Extract the (x, y) coordinate from the center of the cell holding the provided text.  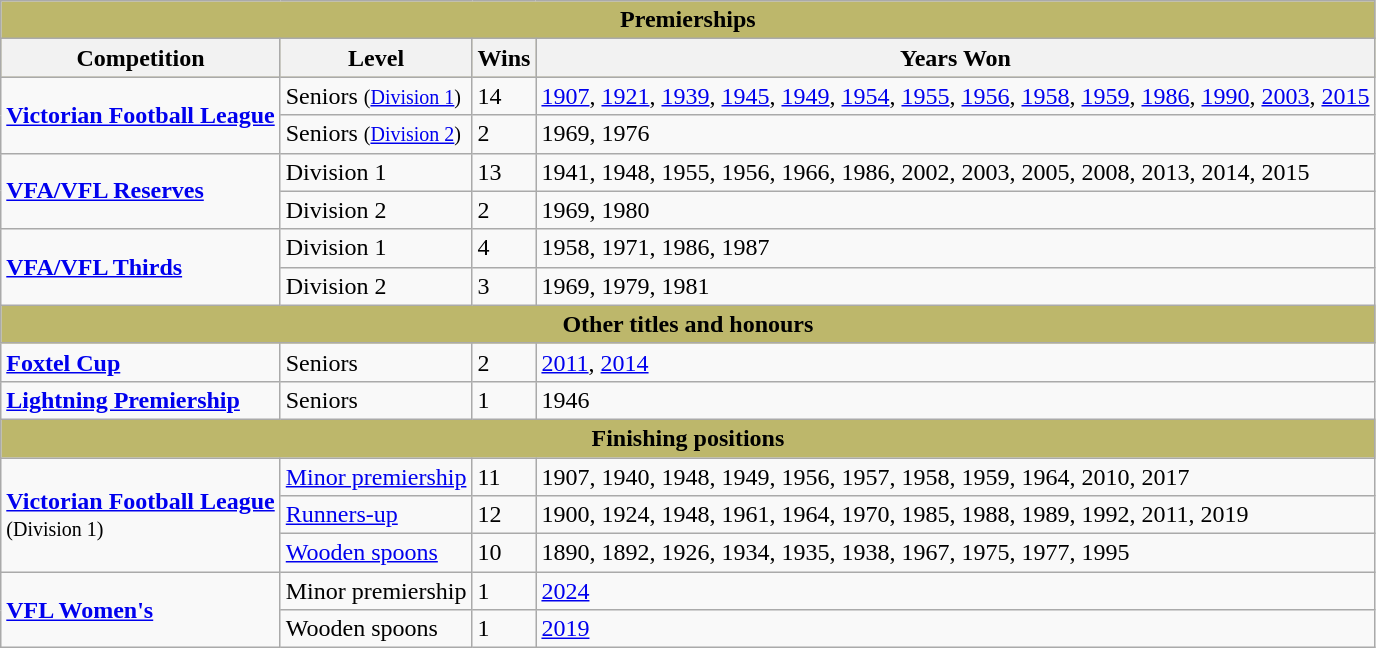
Finishing positions (688, 438)
VFA/VFL Thirds (140, 267)
Seniors (Division 2) (376, 134)
Premierships (688, 20)
Level (376, 58)
Years Won (956, 58)
Other titles and honours (688, 324)
VFA/VFL Reserves (140, 191)
Wins (504, 58)
1941, 1948, 1955, 1956, 1966, 1986, 2002, 2003, 2005, 2008, 2013, 2014, 2015 (956, 172)
Victorian Football League (140, 115)
2011, 2014 (956, 362)
Foxtel Cup (140, 362)
1890, 1892, 1926, 1934, 1935, 1938, 1967, 1975, 1977, 1995 (956, 553)
1900, 1924, 1948, 1961, 1964, 1970, 1985, 1988, 1989, 1992, 2011, 2019 (956, 515)
2024 (956, 591)
1907, 1921, 1939, 1945, 1949, 1954, 1955, 1956, 1958, 1959, 1986, 1990, 2003, 2015 (956, 96)
Victorian Football League(Division 1) (140, 515)
13 (504, 172)
11 (504, 477)
10 (504, 553)
1969, 1980 (956, 210)
12 (504, 515)
Competition (140, 58)
Seniors (Division 1) (376, 96)
1907, 1940, 1948, 1949, 1956, 1957, 1958, 1959, 1964, 2010, 2017 (956, 477)
3 (504, 286)
14 (504, 96)
1969, 1979, 1981 (956, 286)
Lightning Premiership (140, 400)
2019 (956, 629)
VFL Women's (140, 610)
Runners-up (376, 515)
4 (504, 248)
1969, 1976 (956, 134)
1946 (956, 400)
1958, 1971, 1986, 1987 (956, 248)
